Search for the cell housing the specified text and yield its (x, y) center coordinate. 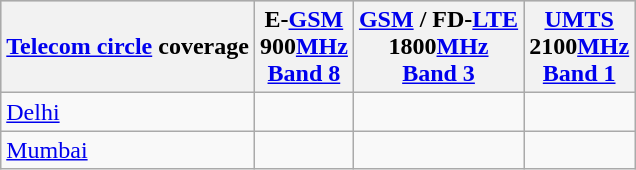
E-GSM900MHzBand 8 (304, 47)
Telecom circle coverage (128, 47)
GSM / FD-LTE1800MHzBand 3 (438, 47)
Mumbai (128, 150)
Delhi (128, 112)
UMTS2100MHzBand 1 (580, 47)
